Provide the (X, Y) coordinate of the cell's center where the given text is located.  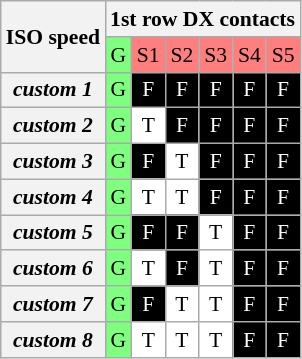
custom 8 (53, 340)
custom 4 (53, 197)
1st row DX contacts (202, 19)
S5 (283, 55)
S2 (182, 55)
S3 (216, 55)
S4 (249, 55)
custom 5 (53, 233)
ISO speed (53, 36)
S1 (148, 55)
custom 7 (53, 304)
custom 2 (53, 126)
custom 3 (53, 162)
custom 6 (53, 269)
custom 1 (53, 90)
